Extract the (X, Y) coordinate from the center of the cell holding the provided text.  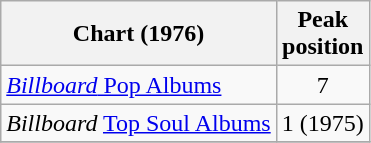
Chart (1976) (138, 34)
Billboard Top Soul Albums (138, 123)
Billboard Pop Albums (138, 85)
1 (1975) (322, 123)
Peakposition (322, 34)
7 (322, 85)
